Find where the given text appears and provide that cell's center as (x, y) coordinate. 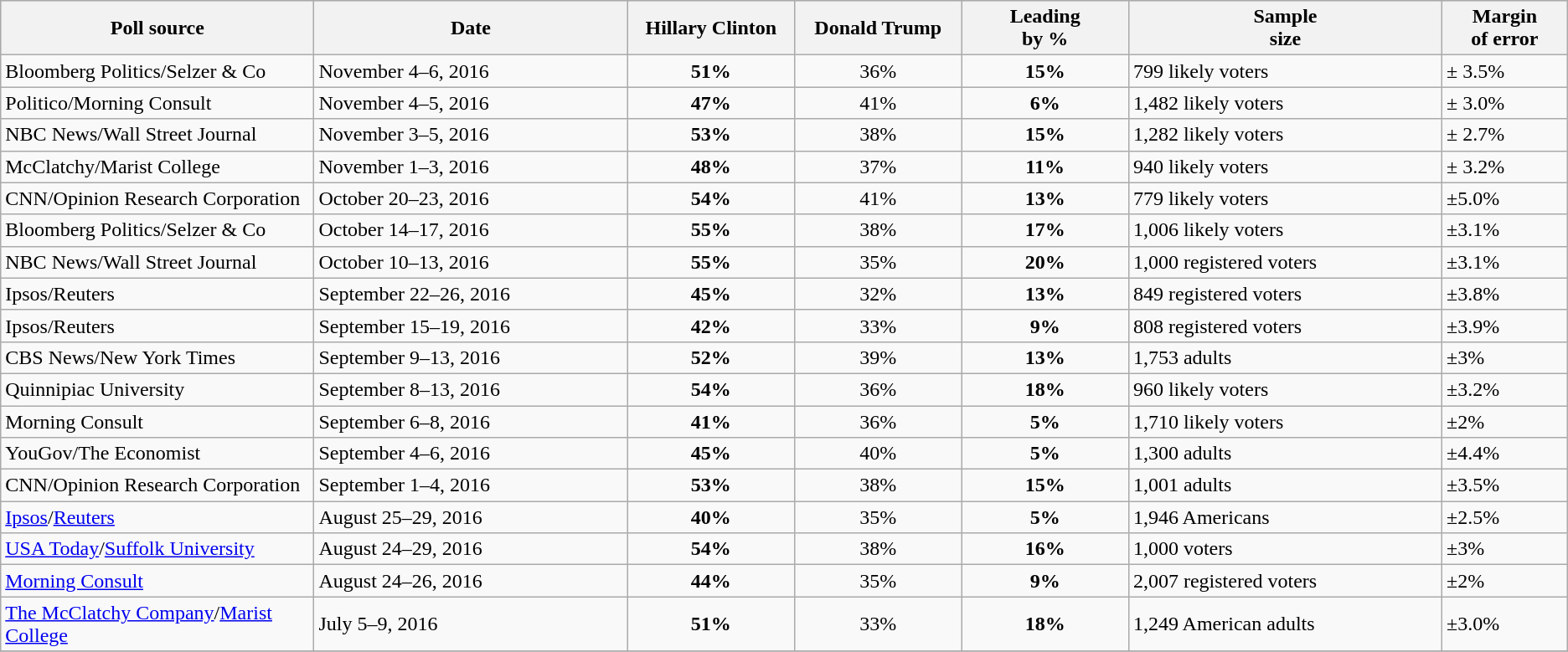
± 3.0% (1505, 103)
47% (710, 103)
849 registered voters (1285, 294)
The McClatchy Company/Marist College (157, 624)
±3.5% (1505, 485)
799 likely voters (1285, 71)
±3.9% (1505, 326)
960 likely voters (1285, 389)
Quinnipiac University (157, 389)
39% (878, 357)
44% (710, 581)
July 5–9, 2016 (471, 624)
1,710 likely voters (1285, 421)
1,282 likely voters (1285, 135)
32% (878, 294)
6% (1045, 103)
Samplesize (1285, 28)
November 3–5, 2016 (471, 135)
September 6–8, 2016 (471, 421)
Donald Trump (878, 28)
November 4–6, 2016 (471, 71)
1,300 adults (1285, 454)
48% (710, 167)
808 registered voters (1285, 326)
940 likely voters (1285, 167)
Leadingby % (1045, 28)
August 24–29, 2016 (471, 549)
42% (710, 326)
Hillary Clinton (710, 28)
±4.4% (1505, 454)
Poll source (157, 28)
11% (1045, 167)
September 9–13, 2016 (471, 357)
1,000 voters (1285, 549)
Date (471, 28)
20% (1045, 262)
September 22–26, 2016 (471, 294)
779 likely voters (1285, 198)
±2.5% (1505, 517)
± 2.7% (1505, 135)
±5.0% (1505, 198)
USA Today/Suffolk University (157, 549)
Marginof error (1505, 28)
±3.8% (1505, 294)
37% (878, 167)
September 1–4, 2016 (471, 485)
September 4–6, 2016 (471, 454)
1,482 likely voters (1285, 103)
October 10–13, 2016 (471, 262)
±3.0% (1505, 624)
1,249 American adults (1285, 624)
±3.2% (1505, 389)
October 14–17, 2016 (471, 230)
16% (1045, 549)
2,007 registered voters (1285, 581)
1,753 adults (1285, 357)
CBS News/New York Times (157, 357)
1,946 Americans (1285, 517)
August 25–29, 2016 (471, 517)
YouGov/The Economist (157, 454)
1,001 adults (1285, 485)
November 1–3, 2016 (471, 167)
± 3.2% (1505, 167)
September 15–19, 2016 (471, 326)
October 20–23, 2016 (471, 198)
McClatchy/Marist College (157, 167)
52% (710, 357)
17% (1045, 230)
1,000 registered voters (1285, 262)
1,006 likely voters (1285, 230)
November 4–5, 2016 (471, 103)
September 8–13, 2016 (471, 389)
± 3.5% (1505, 71)
August 24–26, 2016 (471, 581)
Politico/Morning Consult (157, 103)
